Pinpoint the cell where the given text exists, returning its (x, y) midpoint coordinate. 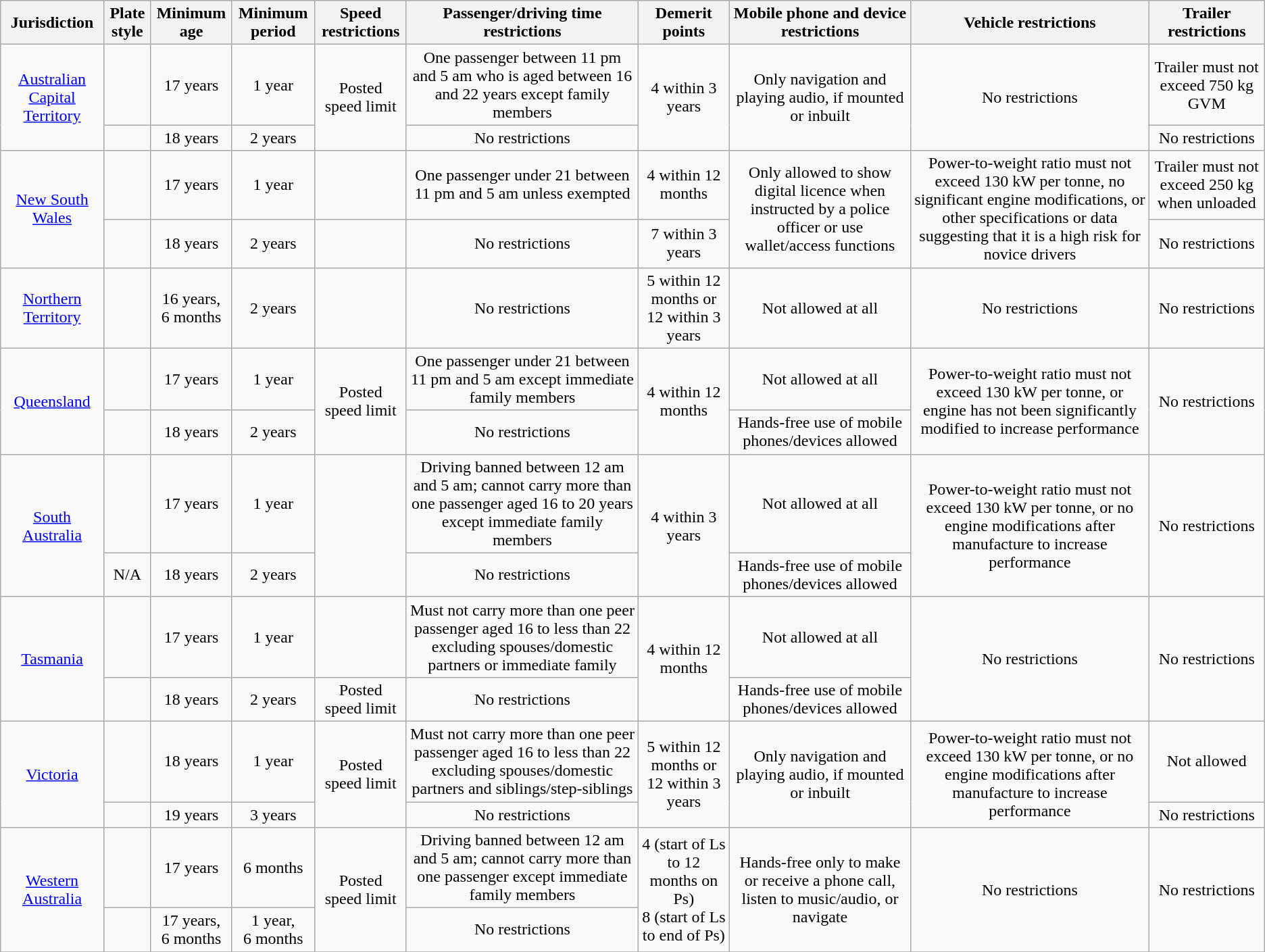
7 within 3 years (684, 243)
Driving banned between 12 am and 5 am; cannot carry more than one passenger aged 16 to 20 years except immediate family members (522, 503)
Tasmania (53, 659)
Western Australia (53, 890)
Mobile phone and device restrictions (820, 23)
1 year,6 months (273, 930)
19 years (191, 814)
Jurisdiction (53, 23)
3 years (273, 814)
New South Wales (53, 209)
Trailer must not exceed 250 kg when unloaded (1207, 185)
One passenger under 21 between 11 pm and 5 am unless exempted (522, 185)
Hands-free only to make or receive a phone call, listen to music/audio, or navigate (820, 890)
Victoria (53, 774)
Must not carry more than one peer passenger aged 16 to less than 22 excluding spouses/domestic partners or immediate family (522, 636)
Plate style (127, 23)
Minimum period (273, 23)
Australian Capital Territory (53, 97)
One passenger under 21 between 11 pm and 5 am except immediate family members (522, 379)
Speed restrictions (361, 23)
N/A (127, 574)
Minimum age (191, 23)
One passenger between 11 pm and 5 am who is aged between 16 and 22 years except family members (522, 85)
Driving banned between 12 am and 5 am; cannot carry more than one passenger except immediate family members (522, 868)
Demerit points (684, 23)
Vehicle restrictions (1030, 23)
Power-to-weight ratio must not exceed 130 kW per tonne, or engine has not been significantly modified to increase performance (1030, 401)
4 (start of Ls to 12 months on Ps)8 (start of Ls to end of Ps) (684, 890)
6 months (273, 868)
Queensland (53, 401)
Northern Territory (53, 308)
Not allowed (1207, 761)
16 years,6 months (191, 308)
Passenger/driving time restrictions (522, 23)
Trailer must not exceed 750 kg GVM (1207, 85)
Trailer restrictions (1207, 23)
South Australia (53, 526)
Must not carry more than one peer passenger aged 16 to less than 22 excluding spouses/domestic partners and siblings/step-siblings (522, 761)
Only allowed to show digital licence when instructed by a police officer or use wallet/access functions (820, 209)
17 years,6 months (191, 930)
